Capture the cell that displays the provided text and extract its (x, y) central coordinate. 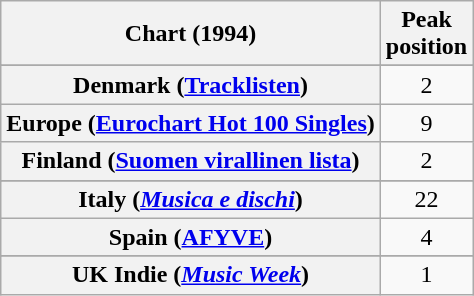
Peakposition (426, 34)
Europe (Eurochart Hot 100 Singles) (191, 123)
Spain (AFYVE) (191, 237)
Italy (Musica e dischi) (191, 199)
9 (426, 123)
Denmark (Tracklisten) (191, 85)
22 (426, 199)
UK Indie (Music Week) (191, 275)
1 (426, 275)
4 (426, 237)
Chart (1994) (191, 34)
Finland (Suomen virallinen lista) (191, 161)
